Search for the cell housing the specified text and yield its [x, y] center coordinate. 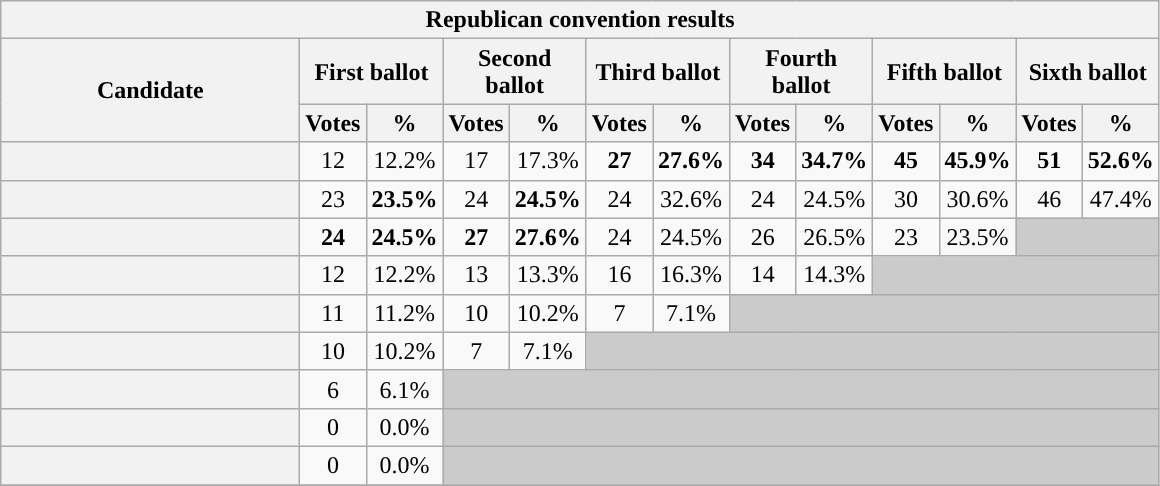
First ballot [372, 72]
6 [333, 389]
52.6% [1120, 161]
Republican convention results [580, 20]
34 [763, 161]
16.3% [690, 275]
17.3% [548, 161]
45 [906, 161]
30.6% [978, 199]
Fifth ballot [944, 72]
11.2% [404, 313]
34.7% [834, 161]
47.4% [1120, 199]
17 [476, 161]
16 [619, 275]
Candidate [150, 90]
32.6% [690, 199]
14 [763, 275]
51 [1049, 161]
26.5% [834, 237]
13.3% [548, 275]
6.1% [404, 389]
Fourth ballot [802, 72]
14.3% [834, 275]
Third ballot [658, 72]
Sixth ballot [1088, 72]
Second ballot [514, 72]
13 [476, 275]
26 [763, 237]
46 [1049, 199]
30 [906, 199]
45.9% [978, 161]
11 [333, 313]
